Identify which cell holds the provided text, then report its [x, y] central coordinate. 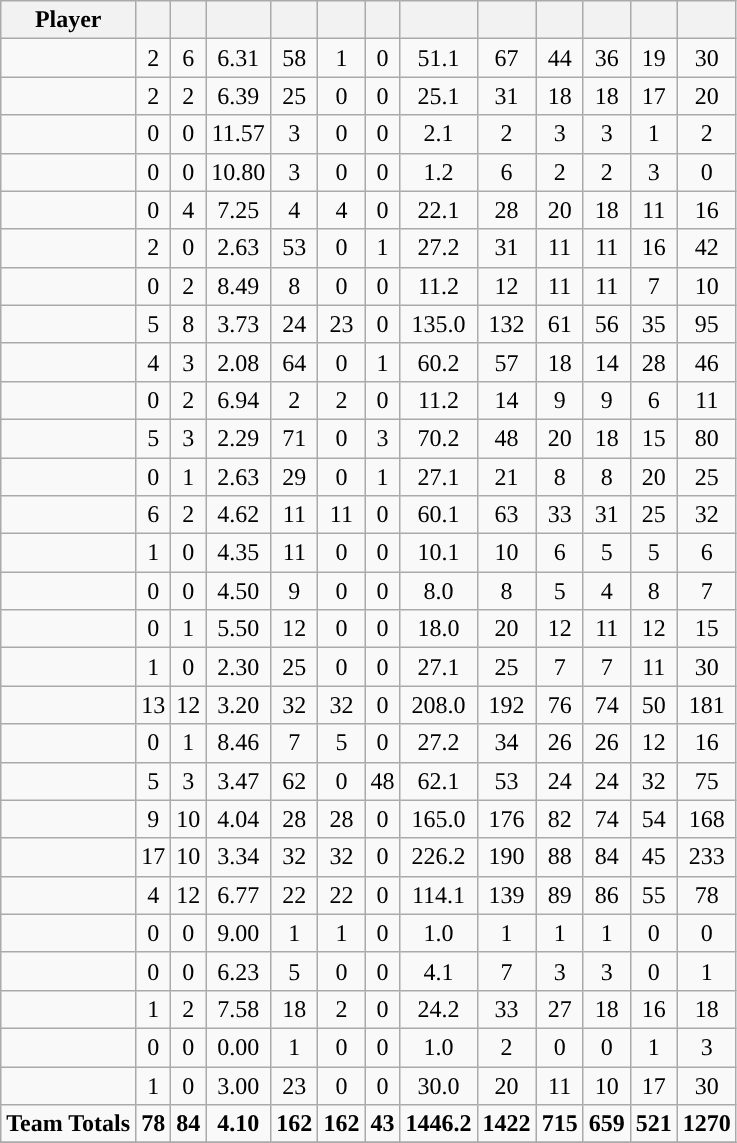
7.25 [238, 210]
3.20 [238, 705]
67 [506, 58]
2.29 [238, 438]
19 [654, 58]
71 [294, 438]
8.0 [438, 591]
82 [560, 819]
11.57 [238, 134]
132 [506, 324]
61 [560, 324]
22.1 [438, 210]
2.1 [438, 134]
62 [294, 781]
3.73 [238, 324]
10.80 [238, 172]
27 [560, 1009]
4.04 [238, 819]
165.0 [438, 819]
6.39 [238, 96]
9.00 [238, 933]
54 [654, 819]
95 [706, 324]
18.0 [438, 629]
135.0 [438, 324]
44 [560, 58]
659 [606, 1124]
50 [654, 705]
4.50 [238, 591]
6.77 [238, 895]
56 [606, 324]
1422 [506, 1124]
63 [506, 515]
51.1 [438, 58]
64 [294, 362]
60.1 [438, 515]
75 [706, 781]
3.47 [238, 781]
0.00 [238, 1047]
86 [606, 895]
58 [294, 58]
Team Totals [68, 1124]
60.2 [438, 362]
42 [706, 248]
13 [154, 705]
4.1 [438, 971]
233 [706, 857]
4.62 [238, 515]
21 [506, 477]
139 [506, 895]
70.2 [438, 438]
30.0 [438, 1085]
715 [560, 1124]
36 [606, 58]
35 [654, 324]
25.1 [438, 96]
176 [506, 819]
521 [654, 1124]
8.49 [238, 286]
89 [560, 895]
208.0 [438, 705]
1270 [706, 1124]
6.23 [238, 971]
192 [506, 705]
168 [706, 819]
8.46 [238, 743]
62.1 [438, 781]
29 [294, 477]
7.58 [238, 1009]
Player [68, 20]
34 [506, 743]
45 [654, 857]
181 [706, 705]
114.1 [438, 895]
1446.2 [438, 1124]
10.1 [438, 553]
6.94 [238, 400]
5.50 [238, 629]
24.2 [438, 1009]
88 [560, 857]
80 [706, 438]
2.30 [238, 667]
43 [382, 1124]
6.31 [238, 58]
57 [506, 362]
1.2 [438, 172]
4.10 [238, 1124]
3.34 [238, 857]
3.00 [238, 1085]
190 [506, 857]
2.08 [238, 362]
46 [706, 362]
55 [654, 895]
226.2 [438, 857]
4.35 [238, 553]
76 [560, 705]
